Identify which cell holds the provided text, then report its (x, y) central coordinate. 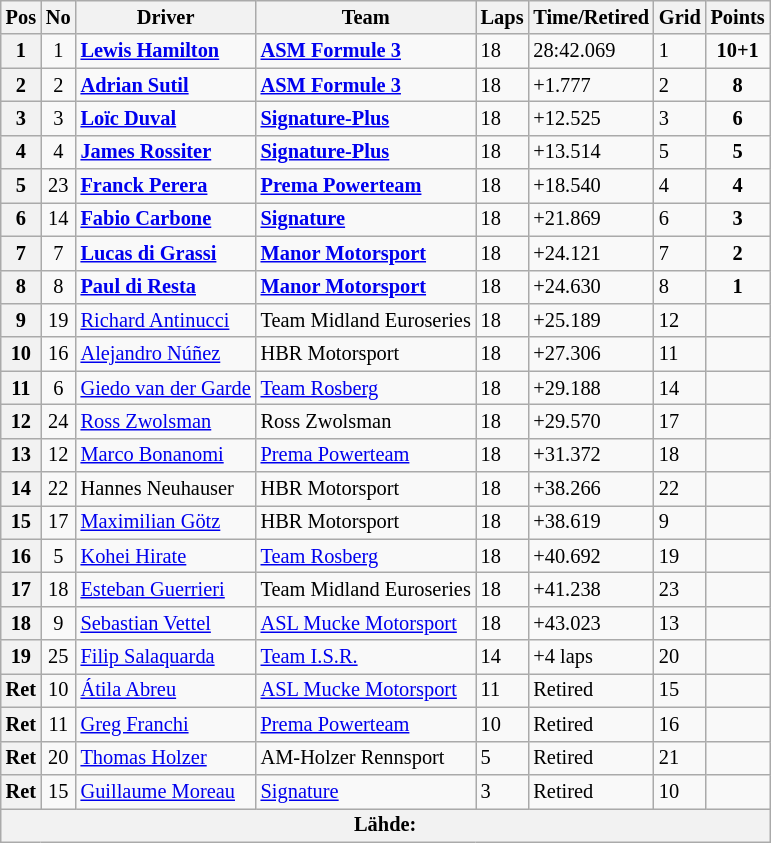
Esteban Guerrieri (166, 589)
Lähde: (386, 825)
Filip Salaquarda (166, 657)
Lucas di Grassi (166, 253)
+29.188 (591, 388)
+24.630 (591, 287)
Lewis Hamilton (166, 51)
28:42.069 (591, 51)
Marco Bonanomi (166, 455)
Thomas Holzer (166, 758)
+4 laps (591, 657)
Hannes Neuhauser (166, 489)
+38.266 (591, 489)
AM-Holzer Rennsport (366, 758)
25 (58, 657)
+18.540 (591, 186)
Guillaume Moreau (166, 791)
+38.619 (591, 522)
No (58, 17)
+21.869 (591, 219)
Átila Abreu (166, 690)
+41.238 (591, 589)
+29.570 (591, 421)
+40.692 (591, 556)
Grid (680, 17)
Richard Antinucci (166, 320)
Team (366, 17)
Adrian Sutil (166, 85)
+1.777 (591, 85)
Points (738, 17)
Driver (166, 17)
+24.121 (591, 253)
Giedo van der Garde (166, 388)
+25.189 (591, 320)
Greg Franchi (166, 724)
+13.514 (591, 152)
21 (680, 758)
24 (58, 421)
Sebastian Vettel (166, 623)
Laps (502, 17)
Franck Perera (166, 186)
Team I.S.R. (366, 657)
Kohei Hirate (166, 556)
10+1 (738, 51)
Pos (21, 17)
Alejandro Núñez (166, 354)
Fabio Carbone (166, 219)
Loïc Duval (166, 118)
+43.023 (591, 623)
+31.372 (591, 455)
+27.306 (591, 354)
Paul di Resta (166, 287)
Maximilian Götz (166, 522)
Time/Retired (591, 17)
James Rossiter (166, 152)
+12.525 (591, 118)
